Return [X, Y] of the center of cell containing provided text 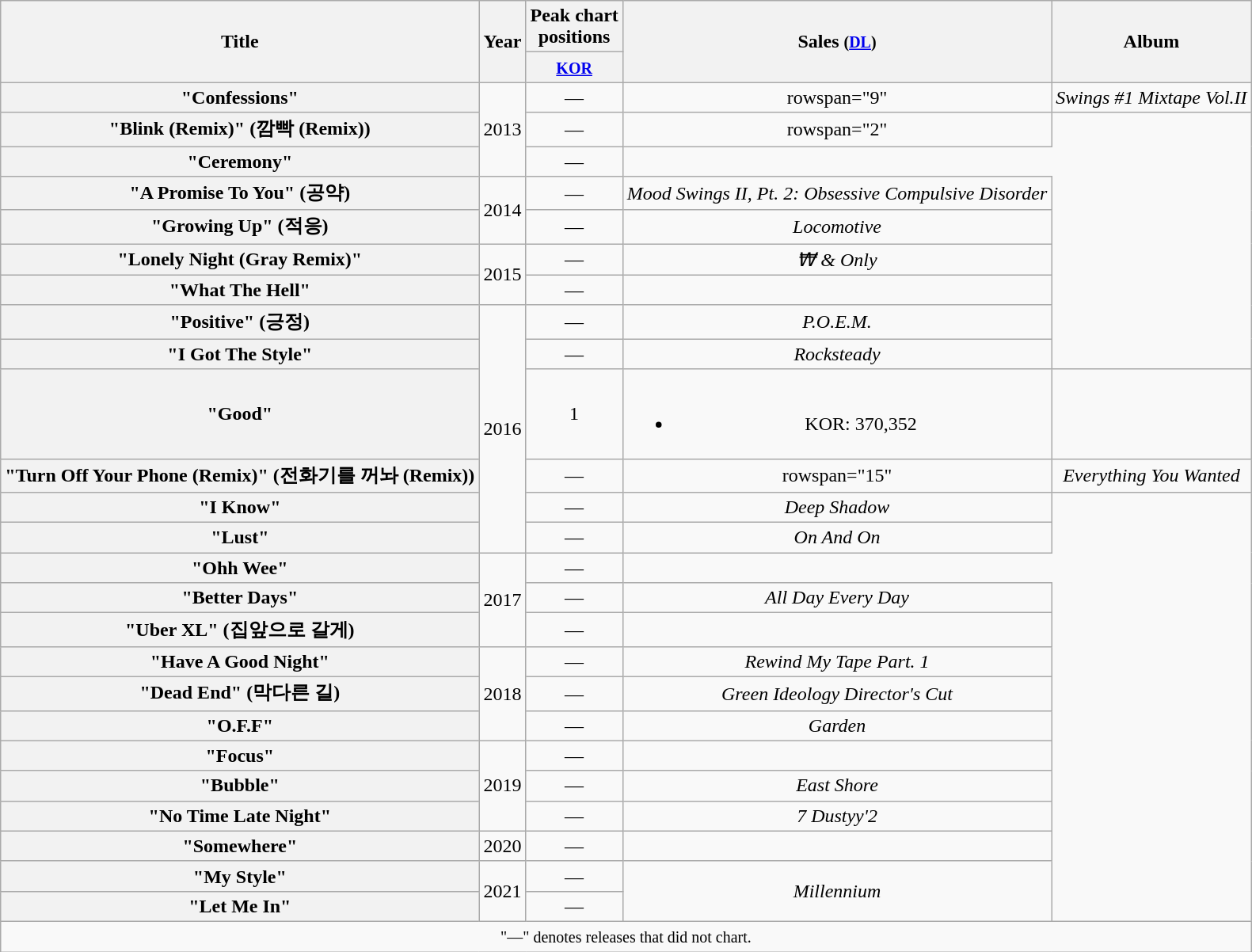
Locomotive [836, 227]
rowspan="9" [836, 97]
Album [1151, 41]
rowspan="2" [836, 130]
"Positive" (긍정) [240, 322]
Title [240, 41]
2013 [502, 130]
Swings #1 Mixtape Vol.II [1151, 97]
Mood Swings II, Pt. 2: Obsessive Compulsive Disorder [836, 193]
"Somewhere" [240, 846]
Millennium [836, 891]
rowspan="15" [836, 475]
Everything You Wanted [1151, 475]
Green Ideology Director's Cut [836, 694]
P.O.E.M. [836, 322]
"Confessions" [240, 97]
2015 [502, 275]
2017 [502, 600]
"I Know" [240, 508]
"No Time Late Night" [240, 816]
"Dead End" (막다른 길) [240, 694]
"Lust" [240, 538]
"—" denotes releases that did not chart. [626, 936]
2018 [502, 694]
"Better Days" [240, 598]
"Good" [240, 413]
Rewind My Tape Part. 1 [836, 661]
"Lonely Night (Gray Remix)" [240, 260]
7 Dustyy'2 [836, 816]
All Day Every Day [836, 598]
Garden [836, 725]
On And On [836, 538]
"Uber XL" (집앞으로 갈게) [240, 630]
KOR [574, 67]
"O.F.F" [240, 725]
2019 [502, 786]
"What The Hell" [240, 290]
2016 [502, 428]
Sales (DL) [836, 41]
"Growing Up" (적응) [240, 227]
KOR: 370,352 [836, 413]
East Shore [836, 786]
"Ceremony" [240, 161]
2021 [502, 891]
2014 [502, 211]
"I Got The Style" [240, 354]
"Ohh Wee" [240, 568]
"Focus" [240, 756]
2020 [502, 846]
"Blink (Remix)" (깜빡 (Remix)) [240, 130]
"Bubble" [240, 786]
"A Promise To You" (공약) [240, 193]
Year [502, 41]
₩ & Only [836, 260]
"My Style" [240, 876]
Deep Shadow [836, 508]
1 [574, 413]
"Let Me In" [240, 906]
"Turn Off Your Phone (Remix)" (전화기를 꺼놔 (Remix)) [240, 475]
Rocksteady [836, 354]
Peak chart positions [574, 27]
"Have A Good Night" [240, 661]
